Detect which cell encompasses the target text, then output its (x, y) center coordinate. 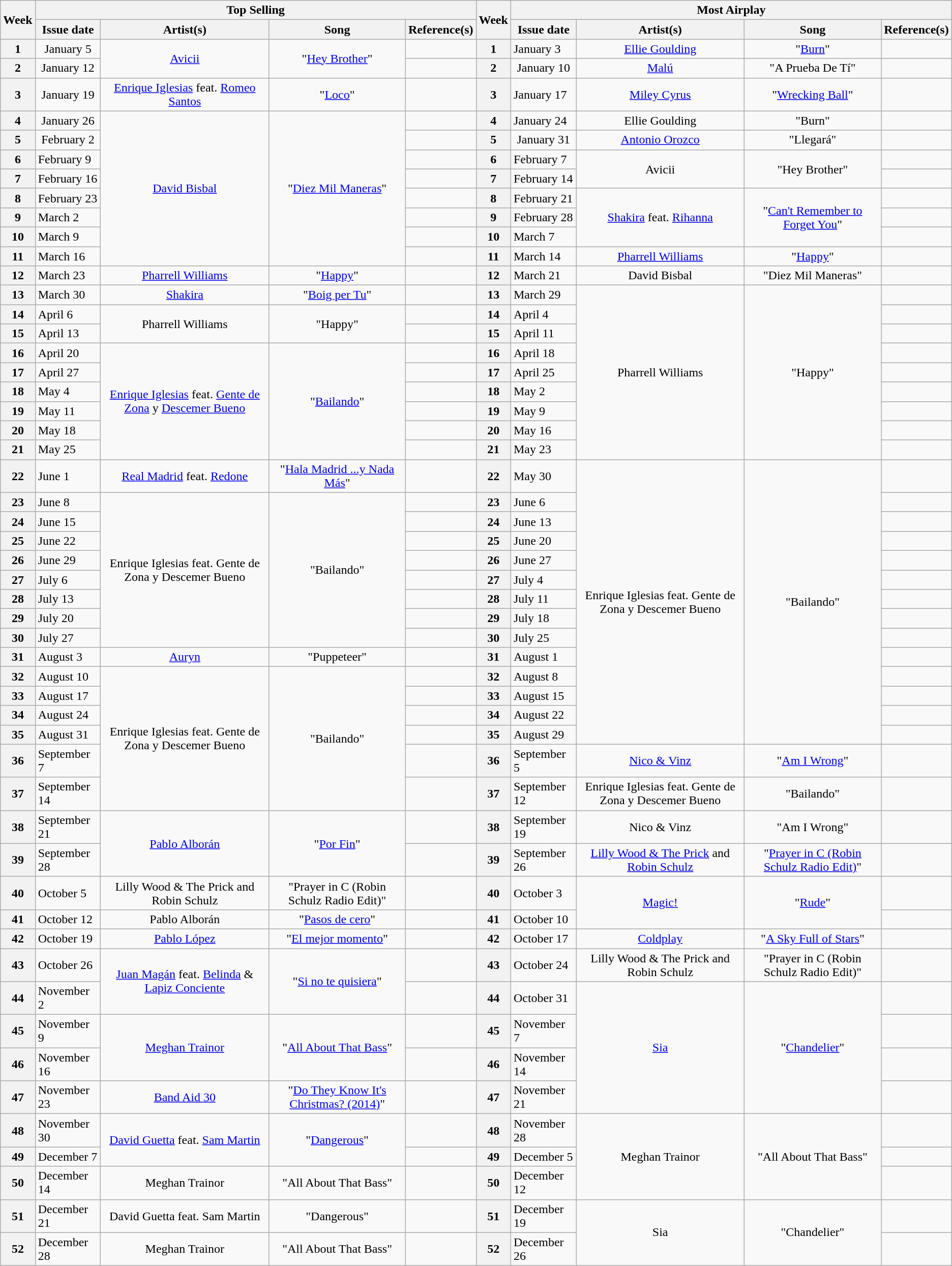
October 31 (543, 998)
Most Airplay (731, 10)
October 10 (543, 919)
"Puppeteer" (338, 657)
August 29 (543, 734)
November 16 (68, 1064)
March 30 (68, 295)
January 3 (543, 49)
Shakira (185, 295)
Enrique Iglesias feat. Romeo Santos (185, 95)
Real Madrid feat. Redone (185, 476)
January 24 (543, 121)
November 2 (68, 998)
May 23 (543, 450)
March 16 (68, 256)
October 17 (543, 938)
May 11 (68, 411)
August 3 (68, 657)
May 9 (543, 411)
May 18 (68, 430)
"Si no te quisiera" (338, 981)
June 29 (68, 560)
September 19 (543, 827)
"Do They Know It's Christmas? (2014)" (338, 1098)
February 14 (543, 179)
March 29 (543, 295)
October 5 (68, 893)
July 25 (543, 638)
Antonio Orozco (660, 140)
January 26 (68, 121)
"Por Fin" (338, 843)
"Wrecking Ball" (813, 95)
Auryn (185, 657)
September 28 (68, 860)
July 4 (543, 579)
December 14 (68, 1183)
"Loco" (338, 95)
April 11 (543, 334)
December 26 (543, 1249)
November 23 (68, 1098)
"Can't Remember to Forget You" (813, 217)
Coldplay (660, 938)
December 28 (68, 1249)
June 8 (68, 502)
March 21 (543, 276)
September 5 (543, 761)
April 6 (68, 314)
February 7 (543, 159)
April 13 (68, 334)
September 21 (68, 827)
July 18 (543, 619)
December 19 (543, 1216)
May 30 (543, 476)
December 21 (68, 1216)
August 10 (68, 676)
August 8 (543, 676)
May 25 (68, 450)
April 20 (68, 353)
June 15 (68, 521)
September 26 (543, 860)
February 23 (68, 198)
"Boig per Tu" (338, 295)
June 1 (68, 476)
January 10 (543, 68)
October 26 (68, 964)
"Llegará" (813, 140)
October 19 (68, 938)
Pablo López (185, 938)
June 6 (543, 502)
"Pasos de cero" (338, 919)
October 3 (543, 893)
April 18 (543, 353)
August 1 (543, 657)
Miley Cyrus (660, 95)
August 15 (543, 696)
Malú (660, 68)
"A Sky Full of Stars" (813, 938)
March 7 (543, 237)
June 20 (543, 541)
July 6 (68, 579)
August 24 (68, 715)
April 27 (68, 372)
"A Prueba De Tí" (813, 68)
"Hala Madrid ...y Nada Más" (338, 476)
January 31 (543, 140)
January 17 (543, 95)
September 12 (543, 793)
September 14 (68, 793)
January 19 (68, 95)
Top Selling (255, 10)
June 13 (543, 521)
March 2 (68, 217)
Band Aid 30 (185, 1098)
July 13 (68, 599)
January 5 (68, 49)
December 7 (68, 1157)
June 27 (543, 560)
November 14 (543, 1064)
October 24 (543, 964)
May 2 (543, 392)
February 16 (68, 179)
April 4 (543, 314)
July 11 (543, 599)
"El mejor momento" (338, 938)
December 5 (543, 1157)
March 14 (543, 256)
March 23 (68, 276)
July 27 (68, 638)
April 25 (543, 372)
July 20 (68, 619)
March 9 (68, 237)
November 30 (68, 1130)
November 21 (543, 1098)
February 21 (543, 198)
December 12 (543, 1183)
May 16 (543, 430)
November 9 (68, 1032)
November 28 (543, 1130)
October 12 (68, 919)
May 4 (68, 392)
August 17 (68, 696)
June 22 (68, 541)
February 9 (68, 159)
Juan Magán feat. Belinda & Lapiz Conciente (185, 981)
February 2 (68, 140)
November 7 (543, 1032)
January 12 (68, 68)
August 31 (68, 734)
February 28 (543, 217)
Magic! (660, 902)
September 7 (68, 761)
"Rude" (813, 902)
August 22 (543, 715)
Shakira feat. Rihanna (660, 217)
